Find where the given text appears and provide that cell's center as [X, Y] coordinate. 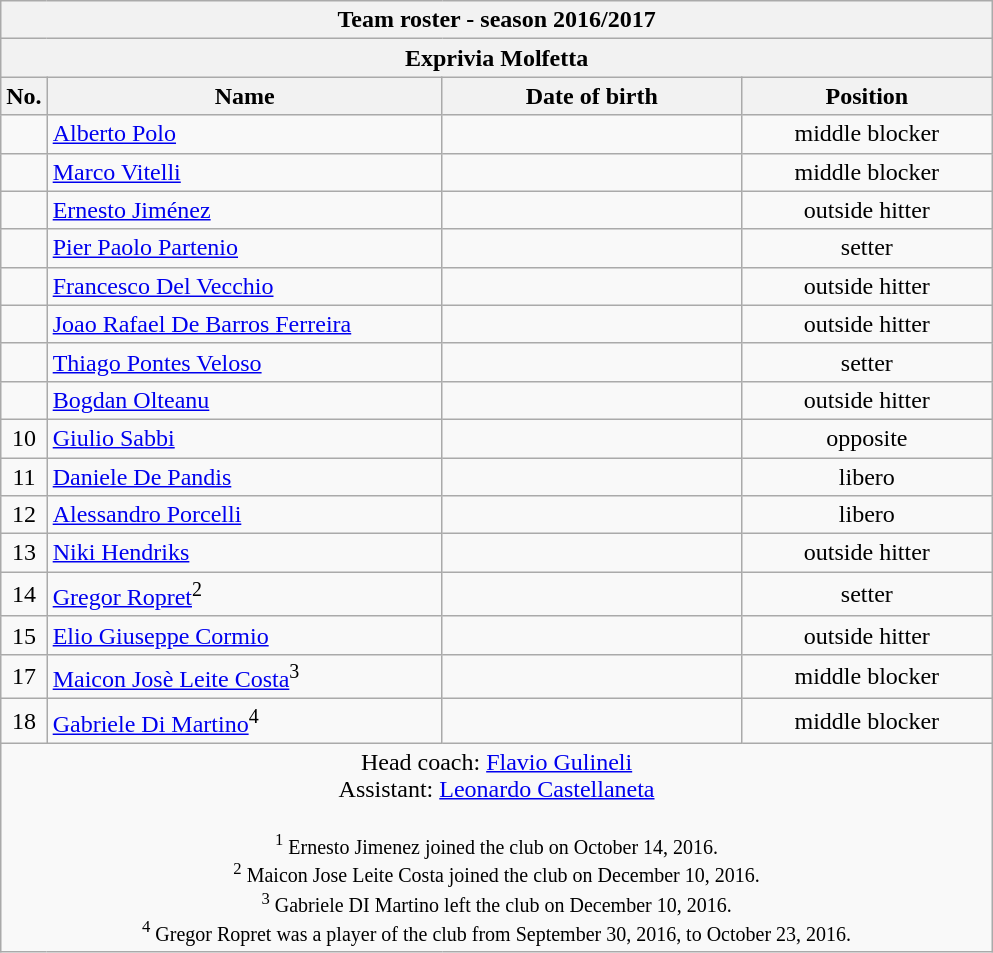
14 [24, 594]
12 [24, 515]
Maicon Josè Leite Costa3 [244, 676]
Bogdan Olteanu [244, 400]
Thiago Pontes Veloso [244, 362]
Francesco Del Vecchio [244, 286]
Pier Paolo Partenio [244, 248]
18 [24, 722]
15 [24, 635]
Elio Giuseppe Cormio [244, 635]
Team roster - season 2016/2017 [497, 20]
Position [866, 96]
No. [24, 96]
Alberto Polo [244, 134]
Date of birth [592, 96]
Joao Rafael De Barros Ferreira [244, 324]
opposite [866, 438]
Exprivia Molfetta [497, 58]
13 [24, 553]
Marco Vitelli [244, 172]
Alessandro Porcelli [244, 515]
Name [244, 96]
Gabriele Di Martino4 [244, 722]
Niki Hendriks [244, 553]
Ernesto Jiménez [244, 210]
10 [24, 438]
Giulio Sabbi [244, 438]
17 [24, 676]
Gregor Ropret2 [244, 594]
Daniele De Pandis [244, 477]
11 [24, 477]
